Identify which cell holds the provided text, then report its (X, Y) central coordinate. 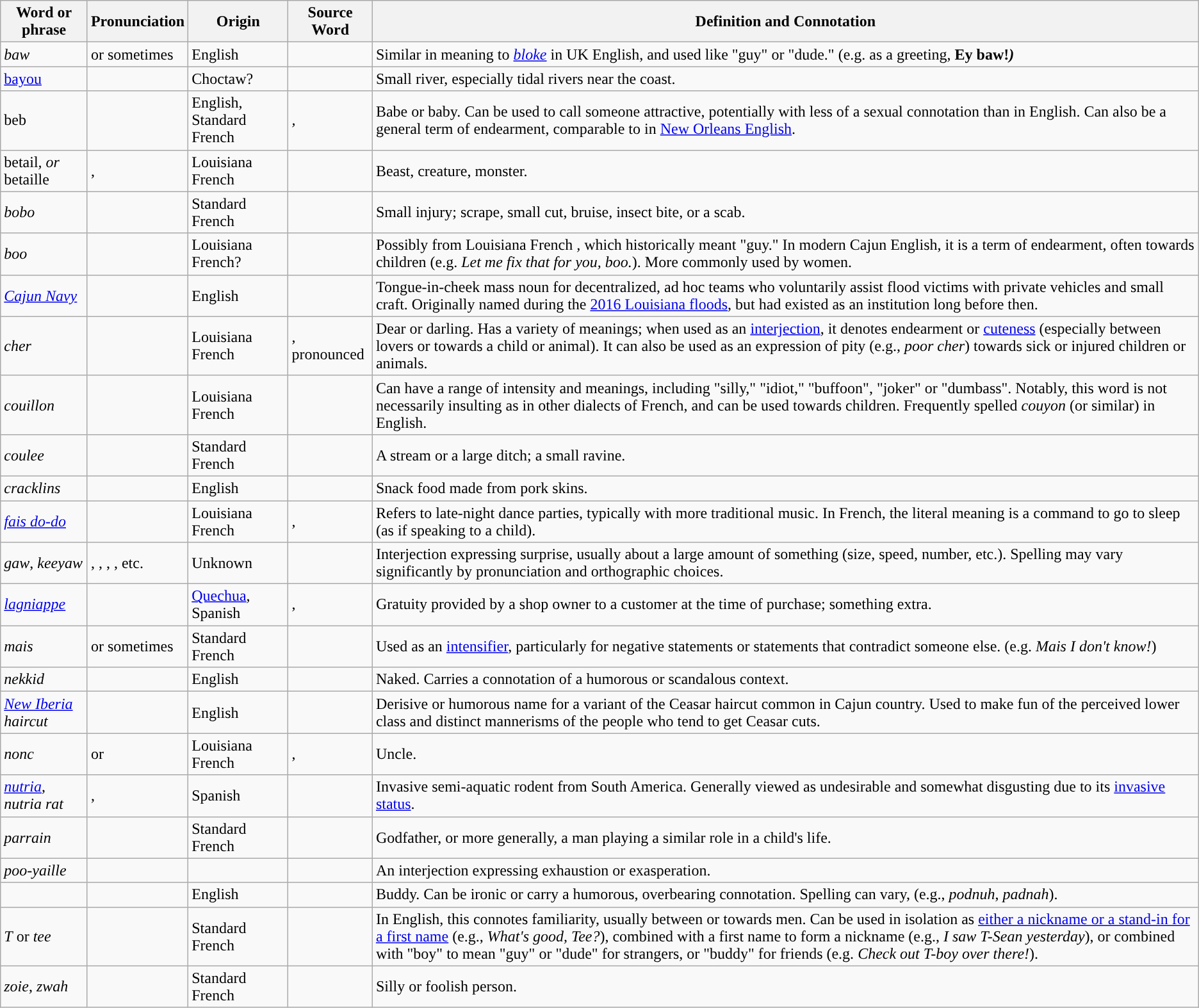
Louisiana French? (238, 254)
Used as an intensifier, particularly for negative statements or statements that contradict someone else. (e.g. Mais I don't know!) (785, 647)
Similar in meaning to bloke in UK English, and used like "guy" or "dude." (e.g. as a greeting, Ey baw!) (785, 54)
English, Standard French (238, 120)
Gratuity provided by a shop owner to a customer at the time of purchase; something extra. (785, 605)
bayou (44, 79)
betail, or betaille (44, 170)
An interjection expressing exhaustion or exasperation. (785, 870)
Naked. Carries a connotation of a humorous or scandalous context. (785, 679)
parrain (44, 838)
couillon (44, 405)
zoie, zwah (44, 986)
Silly or foolish person. (785, 986)
Pronunciation (137, 22)
, pronounced (330, 346)
beb (44, 120)
boo (44, 254)
nutria, nutria rat (44, 795)
Spanish (238, 795)
T or tee (44, 936)
Choctaw? (238, 79)
Small river, especially tidal rivers near the coast. (785, 79)
Cajun Navy (44, 296)
Quechua, Spanish (238, 605)
Beast, creature, monster. (785, 170)
fais do-do (44, 521)
nekkid (44, 679)
Invasive semi-aquatic rodent from South America. Generally viewed as undesirable and somewhat disgusting due to its invasive status. (785, 795)
Uncle. (785, 754)
cher (44, 346)
bobo (44, 213)
A stream or a large ditch; a small ravine. (785, 455)
Word or phrase (44, 22)
Small injury; scrape, small cut, bruise, insect bite, or a scab. (785, 213)
baw (44, 54)
Source Word (330, 22)
mais (44, 647)
coulee (44, 455)
nonc (44, 754)
Definition and Connotation (785, 22)
lagniappe (44, 605)
Buddy. Can be ironic or carry a humorous, overbearing connotation. Spelling can vary, (e.g., podnuh, padnah). (785, 895)
or (137, 754)
Snack food made from pork skins. (785, 488)
, , , , etc. (137, 564)
Origin (238, 22)
gaw, keeyaw (44, 564)
Unknown (238, 564)
Godfather, or more generally, a man playing a similar role in a child's life. (785, 838)
New Iberia haircut (44, 712)
poo-yaille (44, 870)
cracklins (44, 488)
